Locate the cell with the specified text and output its [x, y] center coordinate. 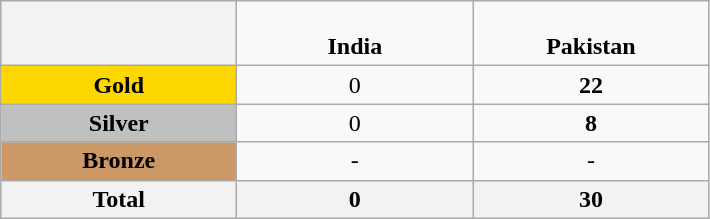
30 [591, 199]
22 [591, 85]
8 [591, 123]
Silver [119, 123]
Bronze [119, 161]
Pakistan [591, 34]
Gold [119, 85]
India [355, 34]
Total [119, 199]
